Return the [X, Y] coordinate for the center point of the cell that contains the specified text.  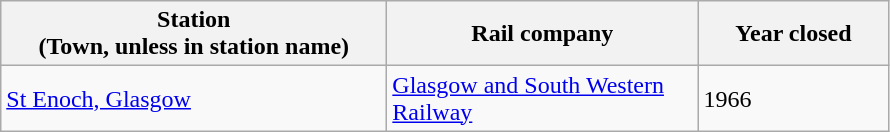
Glasgow and South Western Railway [542, 98]
Rail company [542, 34]
Station(Town, unless in station name) [194, 34]
St Enoch, Glasgow [194, 98]
Year closed [794, 34]
1966 [794, 98]
